Provide the [X, Y] coordinate of the cell's center where the given text is located.  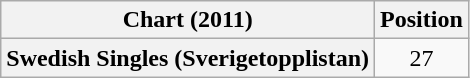
Chart (2011) [188, 20]
Position [422, 20]
Swedish Singles (Sverigetopplistan) [188, 58]
27 [422, 58]
